Provide the (X, Y) coordinate of the cell's center where the given text is located.  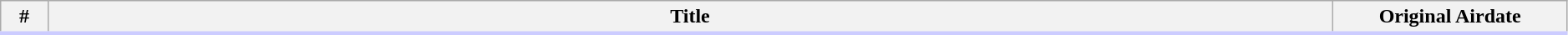
Original Airdate (1450, 17)
# (24, 17)
Title (690, 17)
